Capture the cell that displays the provided text and extract its [x, y] central coordinate. 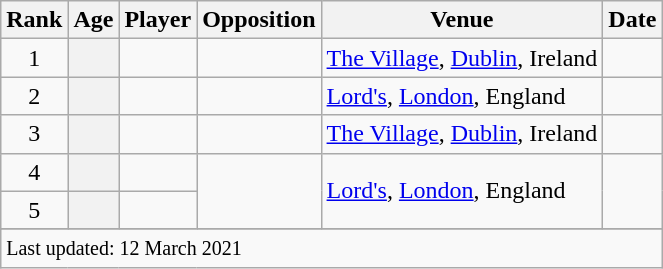
Date [632, 20]
Venue [462, 20]
4 [34, 172]
Age [94, 20]
1 [34, 58]
Opposition [259, 20]
Rank [34, 20]
5 [34, 210]
3 [34, 134]
Last updated: 12 March 2021 [332, 248]
Player [158, 20]
2 [34, 96]
